Pinpoint the cell where the given text exists, returning its [x, y] midpoint coordinate. 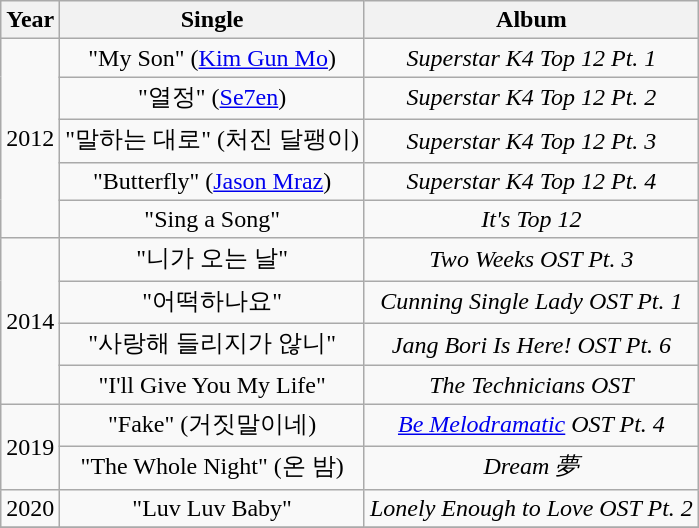
Superstar K4 Top 12 Pt. 2 [531, 98]
Two Weeks OST Pt. 3 [531, 260]
Superstar K4 Top 12 Pt. 3 [531, 140]
"니가 오는 날" [212, 260]
"열정" (Se7en) [212, 98]
"I'll Give You My Life" [212, 385]
Album [531, 20]
Lonely Enough to Love OST Pt. 2 [531, 508]
"사랑해 들리지가 않니" [212, 344]
"Luv Luv Baby" [212, 508]
2020 [30, 508]
Superstar K4 Top 12 Pt. 1 [531, 58]
"어떡하나요" [212, 302]
Jang Bori Is Here! OST Pt. 6 [531, 344]
2014 [30, 321]
2012 [30, 138]
Cunning Single Lady OST Pt. 1 [531, 302]
"말하는 대로" (처진 달팽이) [212, 140]
"The Whole Night" (온 밤) [212, 468]
It's Top 12 [531, 219]
2019 [30, 446]
"My Son" (Kim Gun Mo) [212, 58]
"Sing a Song" [212, 219]
The Technicians OST [531, 385]
"Butterfly" (Jason Mraz) [212, 181]
Superstar K4 Top 12 Pt. 4 [531, 181]
Dream 夢 [531, 468]
Single [212, 20]
"Fake" (거짓말이네) [212, 426]
Year [30, 20]
Be Melodramatic OST Pt. 4 [531, 426]
